Provide the (x, y) coordinate of the cell's center where the given text is located.  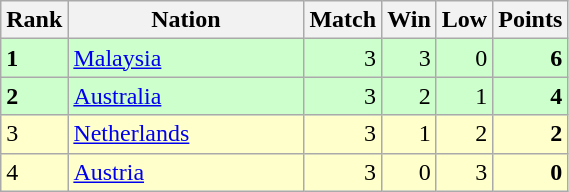
Austria (186, 172)
Netherlands (186, 134)
Malaysia (186, 58)
Nation (186, 20)
6 (530, 58)
Points (530, 20)
Australia (186, 96)
Match (343, 20)
Win (410, 20)
Rank (34, 20)
Low (464, 20)
